Return [X, Y] of the center of cell containing provided text 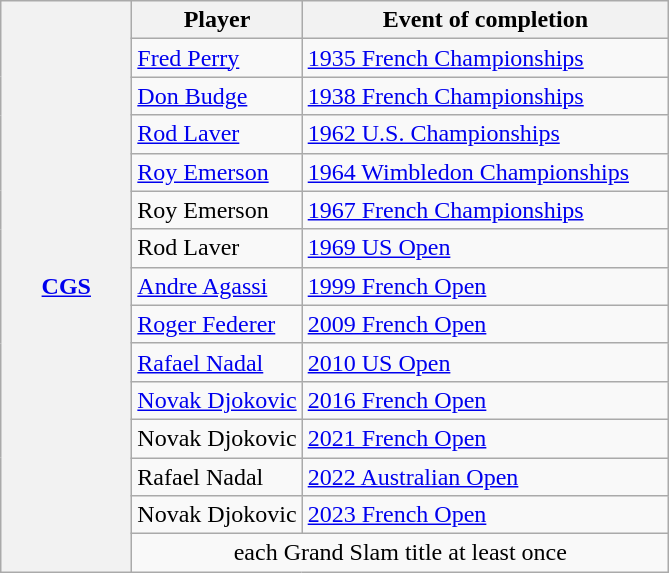
Event of completion [486, 20]
1967 French Championships [486, 210]
each Grand Slam title at least once [400, 553]
Don Budge [217, 96]
Player [217, 20]
2023 French Open [486, 515]
1969 US Open [486, 248]
2009 French Open [486, 324]
Roger Federer [217, 324]
Andre Agassi [217, 286]
Fred Perry [217, 58]
1964 Wimbledon Championships [486, 172]
CGS [66, 286]
2010 US Open [486, 362]
1938 French Championships [486, 96]
2016 French Open [486, 400]
1962 U.S. Championships [486, 134]
2021 French Open [486, 438]
1935 French Championships [486, 58]
1999 French Open [486, 286]
2022 Australian Open [486, 477]
